From the cell containing the given text, extract its center point as [x, y] coordinate. 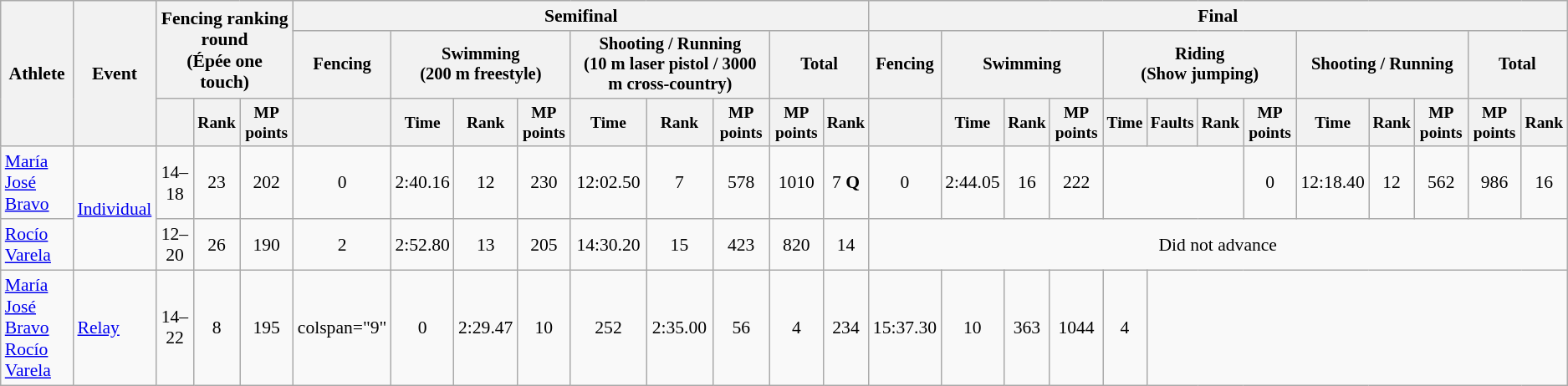
Athlete [37, 74]
202 [266, 184]
2:29.47 [485, 328]
12:02.50 [609, 184]
230 [544, 184]
Swimming [1022, 65]
1044 [1076, 328]
14 [846, 244]
Rocío Varela [37, 244]
190 [266, 244]
14–22 [174, 328]
Individual [114, 209]
234 [846, 328]
Did not advance [1218, 244]
2:52.80 [421, 244]
15 [679, 244]
colspan="9" [343, 328]
15:37.30 [905, 328]
Swimming(200 m freestyle) [480, 65]
423 [741, 244]
Final [1218, 16]
2:44.05 [972, 184]
María José Bravo [37, 184]
1010 [796, 184]
13 [485, 244]
8 [217, 328]
Faults [1172, 122]
Event [114, 74]
Semifinal [581, 16]
205 [544, 244]
Shooting / Running(10 m laser pistol / 3000 m cross-country) [670, 65]
56 [741, 328]
14–18 [174, 184]
363 [1027, 328]
252 [609, 328]
Relay [114, 328]
María José BravoRocío Varela [37, 328]
195 [266, 328]
7 [679, 184]
222 [1076, 184]
Shooting / Running [1382, 65]
2:35.00 [679, 328]
578 [741, 184]
986 [1494, 184]
2:40.16 [421, 184]
12:18.40 [1332, 184]
2 [343, 244]
Riding(Show jumping) [1199, 65]
7 Q [846, 184]
820 [796, 244]
26 [217, 244]
Fencing ranking round(Épée one touch) [224, 50]
23 [217, 184]
14:30.20 [609, 244]
562 [1441, 184]
12–20 [174, 244]
